Capture the cell that displays the provided text and extract its (X, Y) central coordinate. 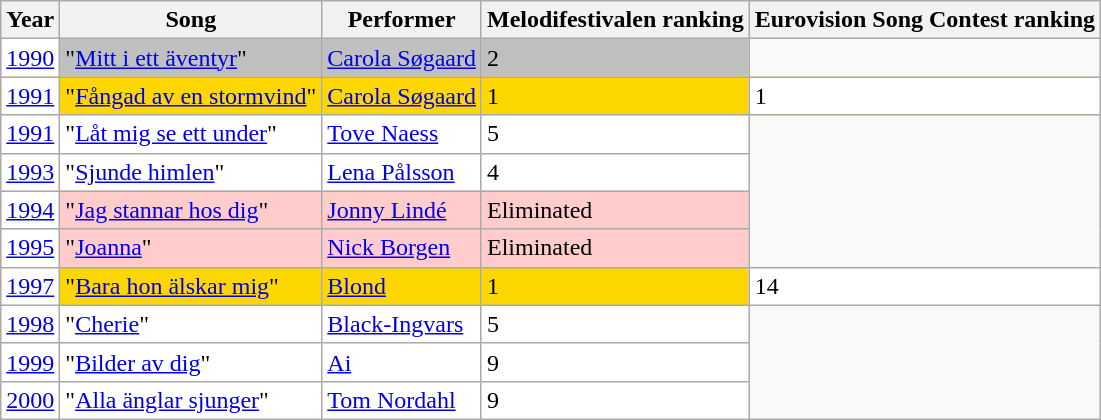
2 (615, 58)
Jonny Lindé (402, 210)
Song (191, 20)
"Bilder av dig" (191, 362)
1994 (30, 210)
"Cherie" (191, 324)
Black-Ingvars (402, 324)
4 (615, 172)
2000 (30, 400)
"Mitt i ett äventyr" (191, 58)
"Sjunde himlen" (191, 172)
1999 (30, 362)
Year (30, 20)
Lena Pålsson (402, 172)
"Alla änglar sjunger" (191, 400)
Ai (402, 362)
Melodifestivalen ranking (615, 20)
1998 (30, 324)
"Fångad av en stormvind" (191, 96)
Performer (402, 20)
Blond (402, 286)
Tove Naess (402, 134)
1990 (30, 58)
1997 (30, 286)
1993 (30, 172)
"Joanna" (191, 248)
Tom Nordahl (402, 400)
"Bara hon älskar mig" (191, 286)
"Låt mig se ett under" (191, 134)
Nick Borgen (402, 248)
Eurovision Song Contest ranking (924, 20)
1995 (30, 248)
"Jag stannar hos dig" (191, 210)
14 (924, 286)
